Provide the (x, y) coordinate of the cell's center where the given text is located.  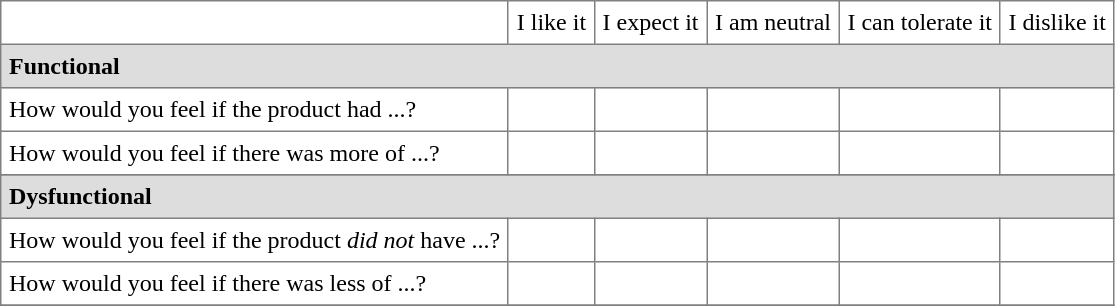
How would you feel if there was more of ...? (255, 153)
I dislike it (1057, 23)
I expect it (650, 23)
I like it (551, 23)
How would you feel if the product had ...? (255, 110)
How would you feel if there was less of ...? (255, 284)
Functional (558, 66)
Dysfunctional (558, 197)
How would you feel if the product did not have ...? (255, 240)
I can tolerate it (920, 23)
I am neutral (773, 23)
